Pinpoint the cell where the given text exists, returning its [X, Y] midpoint coordinate. 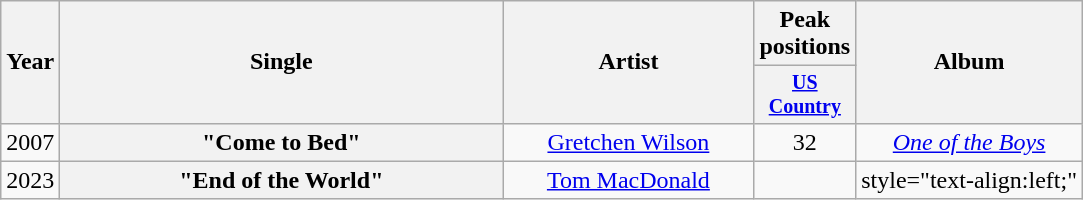
Tom MacDonald [628, 180]
style="text-align:left;" [970, 180]
"Come to Bed" [282, 142]
Single [282, 62]
Artist [628, 62]
Peak positions [805, 34]
Album [970, 62]
Gretchen Wilson [628, 142]
"End of the World" [282, 180]
One of the Boys [970, 142]
Year [30, 62]
2023 [30, 180]
US Country [805, 94]
2007 [30, 142]
32 [805, 142]
